Find where the given text appears and provide that cell's center as [X, Y] coordinate. 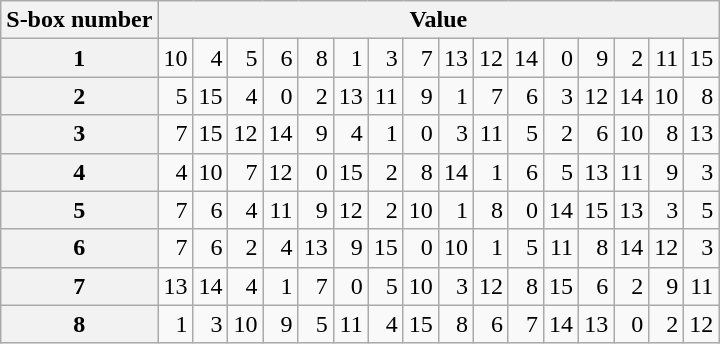
S-box number [80, 20]
Value [438, 20]
